Capture the cell that displays the provided text and extract its (x, y) central coordinate. 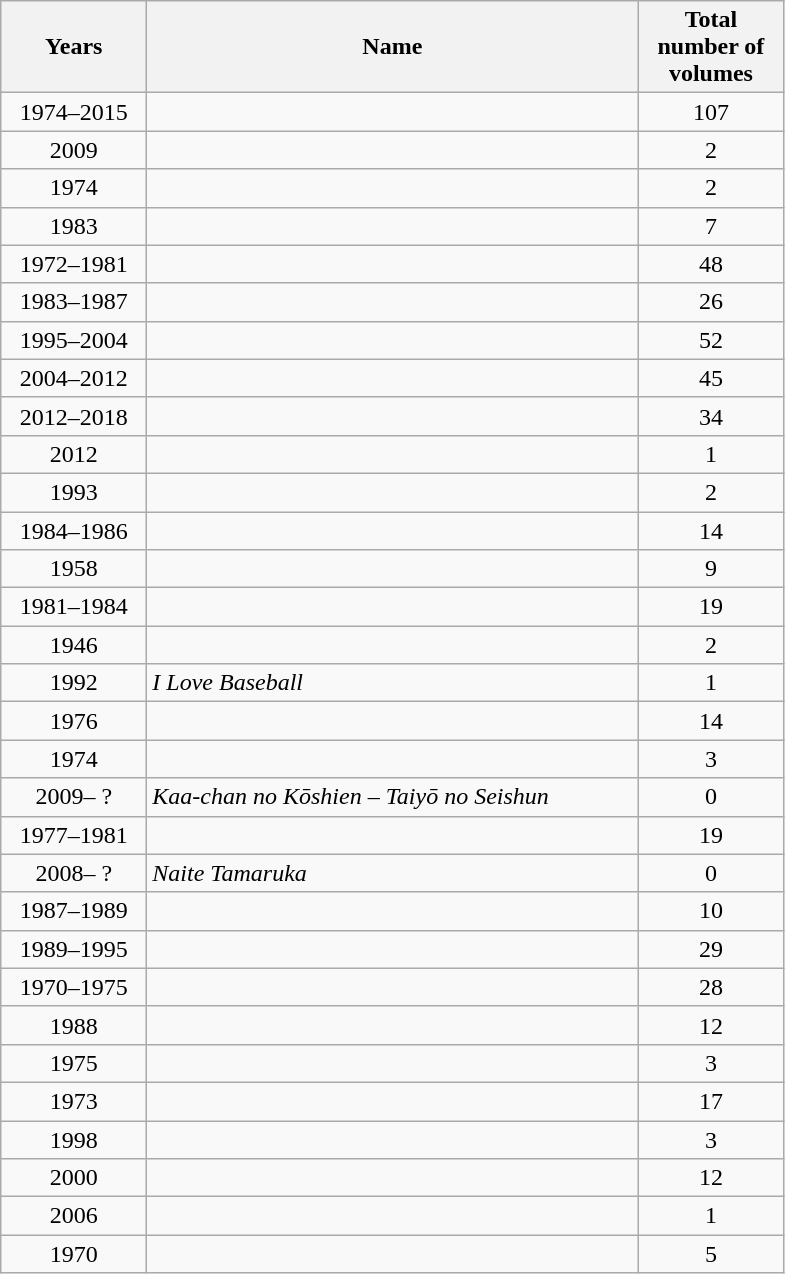
1998 (74, 1139)
1987–1989 (74, 911)
1983–1987 (74, 302)
1970 (74, 1254)
1974–2015 (74, 112)
1993 (74, 492)
2008– ? (74, 873)
34 (711, 416)
17 (711, 1101)
1989–1995 (74, 949)
1995–2004 (74, 340)
Total number of volumes (711, 47)
1972–1981 (74, 264)
1977–1981 (74, 835)
28 (711, 987)
1976 (74, 721)
1958 (74, 569)
7 (711, 226)
52 (711, 340)
2009 (74, 150)
9 (711, 569)
1970–1975 (74, 987)
2009– ? (74, 797)
1946 (74, 645)
5 (711, 1254)
Years (74, 47)
I Love Baseball (392, 683)
1983 (74, 226)
Kaa-chan no Kōshien – Taiyō no Seishun (392, 797)
26 (711, 302)
1988 (74, 1025)
1992 (74, 683)
Naite Tamaruka (392, 873)
1981–1984 (74, 607)
2012–2018 (74, 416)
2004–2012 (74, 378)
48 (711, 264)
2000 (74, 1178)
2012 (74, 454)
1973 (74, 1101)
107 (711, 112)
2006 (74, 1216)
1975 (74, 1063)
1984–1986 (74, 531)
10 (711, 911)
Name (392, 47)
29 (711, 949)
45 (711, 378)
